Return the [X, Y] coordinate for the center point of the cell that contains the specified text.  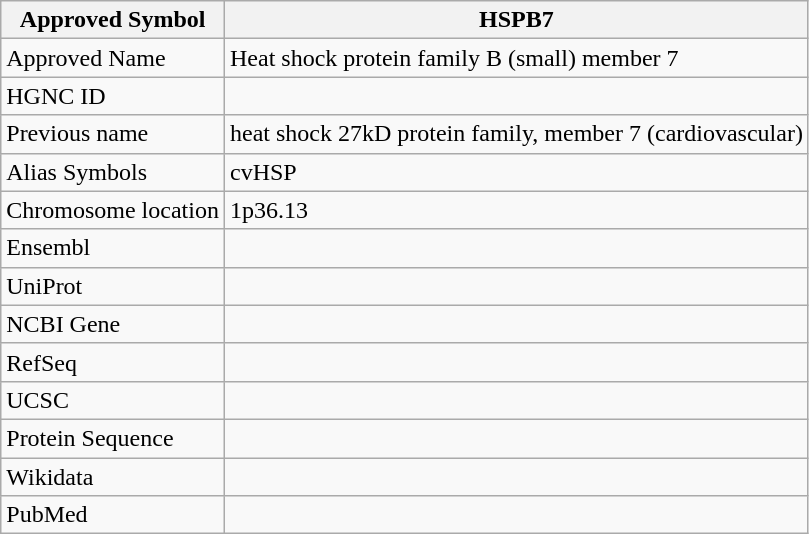
RefSeq [113, 362]
Previous name [113, 134]
PubMed [113, 515]
1p36.13 [516, 210]
Approved Symbol [113, 20]
Chromosome location [113, 210]
Protein Sequence [113, 438]
Wikidata [113, 477]
HGNC ID [113, 96]
Ensembl [113, 248]
Heat shock protein family B (small) member 7 [516, 58]
UCSC [113, 400]
heat shock 27kD protein family, member 7 (cardiovascular) [516, 134]
Alias Symbols [113, 172]
HSPB7 [516, 20]
Approved Name [113, 58]
cvHSP [516, 172]
UniProt [113, 286]
NCBI Gene [113, 324]
